Find where the given text appears and provide that cell's center as (X, Y) coordinate. 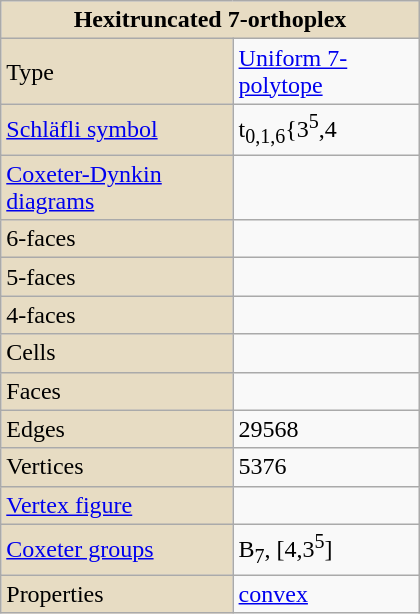
t0,1,6{35,4 (326, 130)
Hexitruncated 7-orthoplex (210, 20)
Uniform 7-polytope (326, 72)
5376 (326, 467)
Faces (117, 391)
Schläfli symbol (117, 130)
Vertex figure (117, 505)
Cells (117, 353)
6-faces (117, 239)
convex (326, 594)
B7, [4,35] (326, 550)
29568 (326, 429)
Edges (117, 429)
5-faces (117, 277)
Properties (117, 594)
Coxeter groups (117, 550)
Vertices (117, 467)
Coxeter-Dynkin diagrams (117, 188)
4-faces (117, 315)
Type (117, 72)
